Detect which cell encompasses the target text, then output its (X, Y) center coordinate. 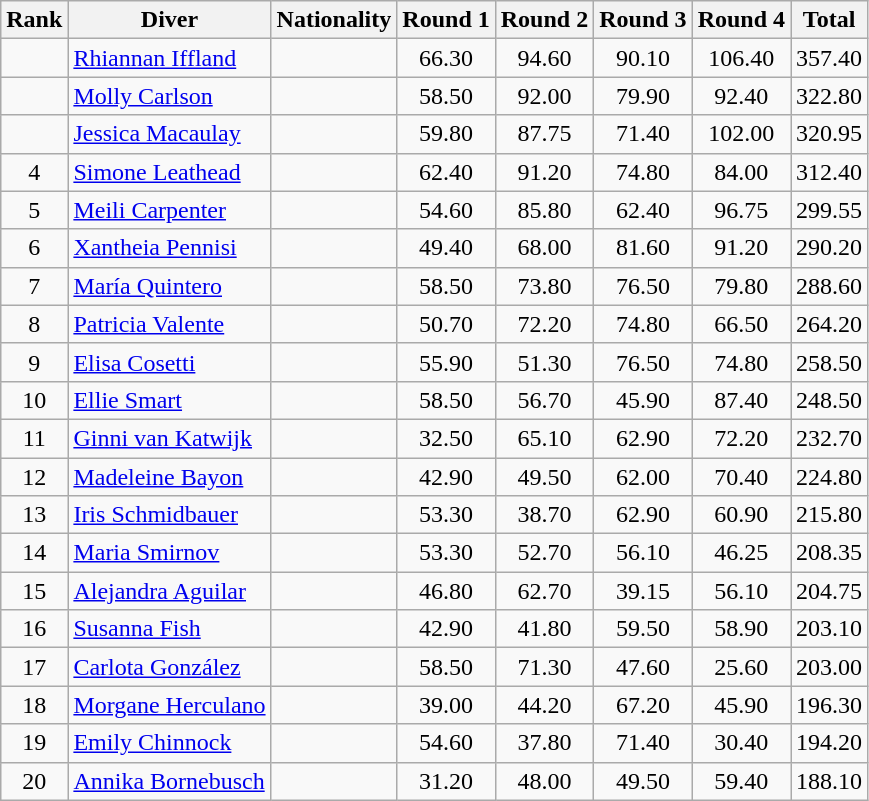
Madeleine Bayon (170, 477)
68.00 (544, 248)
16 (34, 629)
79.80 (741, 286)
Round 1 (446, 20)
264.20 (830, 324)
Ellie Smart (170, 400)
59.40 (741, 781)
65.10 (544, 438)
15 (34, 591)
13 (34, 515)
30.40 (741, 743)
79.90 (643, 96)
208.35 (830, 553)
10 (34, 400)
196.30 (830, 705)
59.50 (643, 629)
32.50 (446, 438)
312.40 (830, 172)
320.95 (830, 134)
18 (34, 705)
31.20 (446, 781)
7 (34, 286)
203.10 (830, 629)
Alejandra Aguilar (170, 591)
49.40 (446, 248)
215.80 (830, 515)
248.50 (830, 400)
322.80 (830, 96)
96.75 (741, 210)
8 (34, 324)
81.60 (643, 248)
Rhiannan Iffland (170, 58)
Simone Leathead (170, 172)
5 (34, 210)
6 (34, 248)
Carlota González (170, 667)
70.40 (741, 477)
50.70 (446, 324)
52.70 (544, 553)
Round 4 (741, 20)
85.80 (544, 210)
188.10 (830, 781)
56.70 (544, 400)
66.50 (741, 324)
48.00 (544, 781)
58.90 (741, 629)
194.20 (830, 743)
Round 3 (643, 20)
67.20 (643, 705)
46.25 (741, 553)
106.40 (741, 58)
60.90 (741, 515)
46.80 (446, 591)
Jessica Macaulay (170, 134)
62.70 (544, 591)
Elisa Cosetti (170, 362)
25.60 (741, 667)
59.80 (446, 134)
4 (34, 172)
224.80 (830, 477)
84.00 (741, 172)
19 (34, 743)
41.80 (544, 629)
9 (34, 362)
39.00 (446, 705)
55.90 (446, 362)
Diver (170, 20)
258.50 (830, 362)
87.75 (544, 134)
Total (830, 20)
44.20 (544, 705)
María Quintero (170, 286)
357.40 (830, 58)
11 (34, 438)
Annika Bornebusch (170, 781)
Xantheia Pennisi (170, 248)
203.00 (830, 667)
Patricia Valente (170, 324)
37.80 (544, 743)
71.30 (544, 667)
299.55 (830, 210)
Morgane Herculano (170, 705)
Round 2 (544, 20)
290.20 (830, 248)
204.75 (830, 591)
39.15 (643, 591)
Susanna Fish (170, 629)
14 (34, 553)
94.60 (544, 58)
87.40 (741, 400)
73.80 (544, 286)
12 (34, 477)
20 (34, 781)
47.60 (643, 667)
66.30 (446, 58)
288.60 (830, 286)
Maria Smirnov (170, 553)
232.70 (830, 438)
Iris Schmidbauer (170, 515)
Emily Chinnock (170, 743)
Meili Carpenter (170, 210)
92.40 (741, 96)
102.00 (741, 134)
38.70 (544, 515)
Ginni van Katwijk (170, 438)
51.30 (544, 362)
Rank (34, 20)
Nationality (334, 20)
90.10 (643, 58)
62.00 (643, 477)
17 (34, 667)
92.00 (544, 96)
Molly Carlson (170, 96)
